Identify which cell holds the provided text, then report its [X, Y] central coordinate. 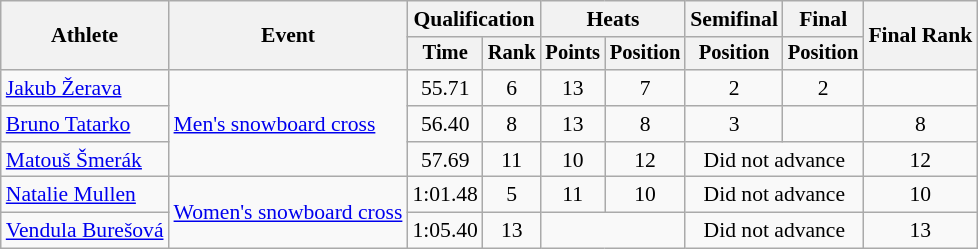
1:05.40 [444, 231]
Bruno Tatarko [85, 124]
56.40 [444, 124]
6 [512, 88]
Natalie Mullen [85, 195]
Matouš Šmerák [85, 160]
Vendula Burešová [85, 231]
Athlete [85, 36]
Rank [512, 54]
Points [573, 54]
3 [734, 124]
5 [512, 195]
Final [823, 19]
Women's snowboard cross [288, 212]
Jakub Žerava [85, 88]
Men's snowboard cross [288, 124]
57.69 [444, 160]
7 [645, 88]
Event [288, 36]
55.71 [444, 88]
Heats [614, 19]
Final Rank [920, 36]
1:01.48 [444, 195]
Qualification [474, 19]
Semifinal [734, 19]
Time [444, 54]
